Pinpoint the cell where the given text exists, returning its (X, Y) midpoint coordinate. 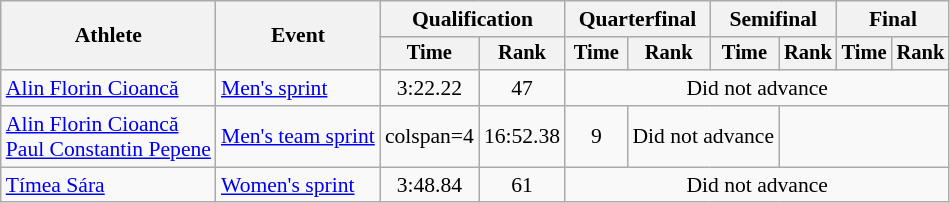
Alin Florin CioancăPaul Constantin Pepene (108, 136)
47 (522, 88)
Semifinal (774, 19)
colspan=4 (430, 136)
Event (298, 36)
Quarterfinal (638, 19)
Men's team sprint (298, 136)
9 (596, 136)
3:48.84 (430, 185)
Tímea Sára (108, 185)
3:22.22 (430, 88)
Athlete (108, 36)
Final (893, 19)
61 (522, 185)
Men's sprint (298, 88)
Alin Florin Cioancă (108, 88)
Qualification (472, 19)
16:52.38 (522, 136)
Women's sprint (298, 185)
